Identify which cell holds the provided text, then report its [x, y] central coordinate. 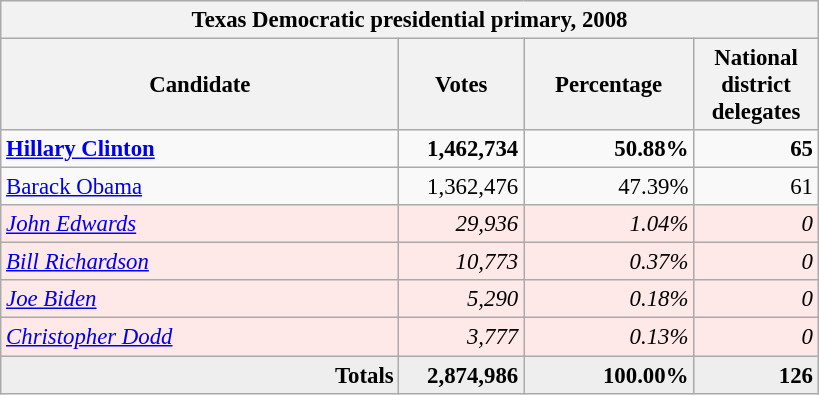
47.39% [609, 187]
Votes [462, 85]
Totals [200, 375]
2,874,986 [462, 375]
50.88% [609, 149]
29,936 [462, 224]
5,290 [462, 299]
1,362,476 [462, 187]
Joe Biden [200, 299]
Texas Democratic presidential primary, 2008 [410, 20]
1.04% [609, 224]
Barack Obama [200, 187]
Candidate [200, 85]
0.18% [609, 299]
0.13% [609, 337]
Hillary Clinton [200, 149]
National district delegates [756, 85]
Percentage [609, 85]
1,462,734 [462, 149]
0.37% [609, 262]
100.00% [609, 375]
10,773 [462, 262]
Christopher Dodd [200, 337]
65 [756, 149]
61 [756, 187]
John Edwards [200, 224]
Bill Richardson [200, 262]
126 [756, 375]
3,777 [462, 337]
